For the text-containing cell, return its midpoint in (X, Y) coordinate format. 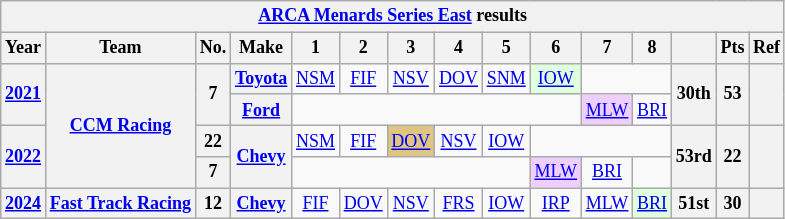
53rd (694, 156)
30th (694, 94)
6 (556, 48)
5 (506, 48)
53 (732, 94)
ARCA Menards Series East results (393, 16)
2021 (24, 94)
Ref (767, 48)
FRS (459, 204)
CCM Racing (120, 126)
Ford (262, 110)
8 (652, 48)
IRP (556, 204)
Pts (732, 48)
Team (120, 48)
4 (459, 48)
Fast Track Racing (120, 204)
51st (694, 204)
No. (212, 48)
1 (316, 48)
SNM (506, 78)
3 (411, 48)
12 (212, 204)
Year (24, 48)
Make (262, 48)
2022 (24, 156)
2024 (24, 204)
30 (732, 204)
2 (363, 48)
Toyota (262, 78)
